Return the (X, Y) coordinate for the center point of the cell that contains the specified text.  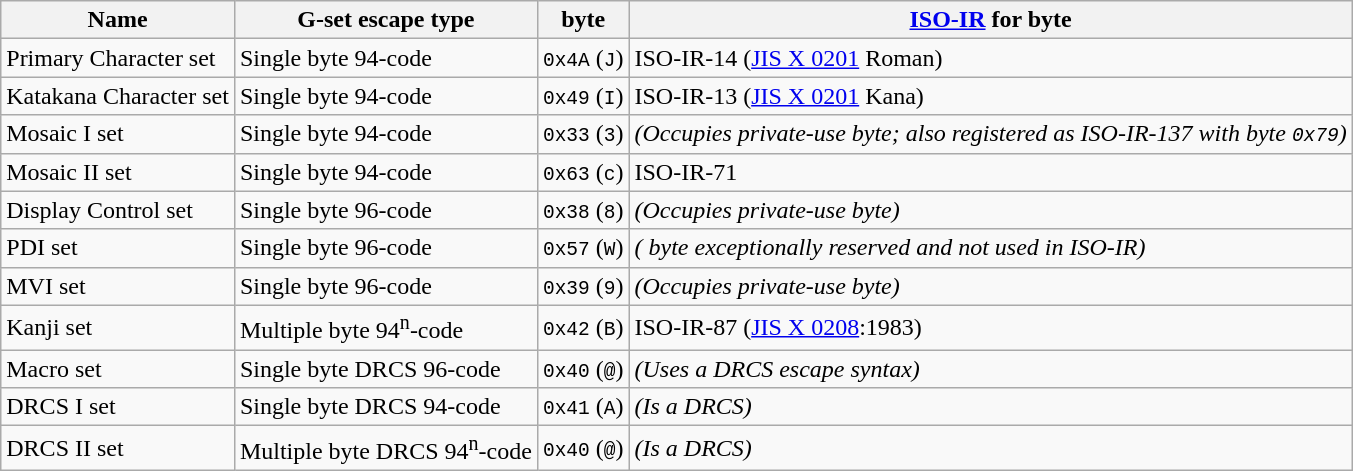
0x41 (A) (583, 407)
0x39 (9) (583, 286)
DRCS II set (118, 448)
0x42 (B) (583, 328)
0x38 (8) (583, 210)
0x33 (3) (583, 134)
0x63 (c) (583, 172)
Mosaic II set (118, 172)
byte (583, 20)
0x4A (J) (583, 58)
Single byte DRCS 94-code (386, 407)
Primary Character set (118, 58)
Katakana Character set (118, 96)
Macro set (118, 369)
Multiple byte DRCS 94n-code (386, 448)
PDI set (118, 248)
( byte exceptionally reserved and not used in ISO-IR) (990, 248)
DRCS I set (118, 407)
Single byte DRCS 96-code (386, 369)
Kanji set (118, 328)
Mosaic I set (118, 134)
ISO-IR-71 (990, 172)
ISO-IR-87 (JIS X 0208:1983) (990, 328)
ISO-IR-14 (JIS X 0201 Roman) (990, 58)
0x49 (I) (583, 96)
Display Control set (118, 210)
Multiple byte 94n-code (386, 328)
(Uses a DRCS escape syntax) (990, 369)
ISO-IR-13 (JIS X 0201 Kana) (990, 96)
(Occupies private-use byte; also registered as ISO-IR-137 with byte 0x79) (990, 134)
MVI set (118, 286)
ISO-IR for byte (990, 20)
0x57 (W) (583, 248)
Name (118, 20)
G-set escape type (386, 20)
